Capture the cell that displays the provided text and extract its [X, Y] central coordinate. 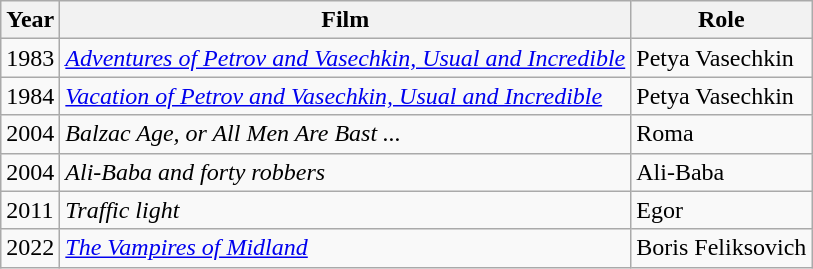
Egor [722, 210]
Roma [722, 134]
Role [722, 20]
Balzac Age, or All Men Are Bast ... [346, 134]
1984 [30, 96]
Year [30, 20]
The Vampires of Midland [346, 248]
Traffic light [346, 210]
2011 [30, 210]
2022 [30, 248]
Ali-Baba [722, 172]
Ali-Baba and forty robbers [346, 172]
Vacation of Petrov and Vasechkin, Usual and Incredible [346, 96]
Boris Feliksovich [722, 248]
Adventures of Petrov and Vasechkin, Usual and Incredible [346, 58]
Film [346, 20]
1983 [30, 58]
